Return the (X, Y) coordinate for the center point of the cell that contains the specified text.  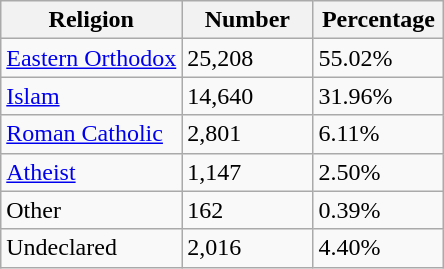
Other (92, 210)
162 (248, 210)
14,640 (248, 96)
2,801 (248, 134)
0.39% (378, 210)
55.02% (378, 58)
Religion (92, 20)
25,208 (248, 58)
Atheist (92, 172)
Roman Catholic (92, 134)
2,016 (248, 248)
Percentage (378, 20)
6.11% (378, 134)
Eastern Orthodox (92, 58)
2.50% (378, 172)
Islam (92, 96)
Number (248, 20)
Undeclared (92, 248)
4.40% (378, 248)
31.96% (378, 96)
1,147 (248, 172)
